Pinpoint the cell where the given text exists, returning its [x, y] midpoint coordinate. 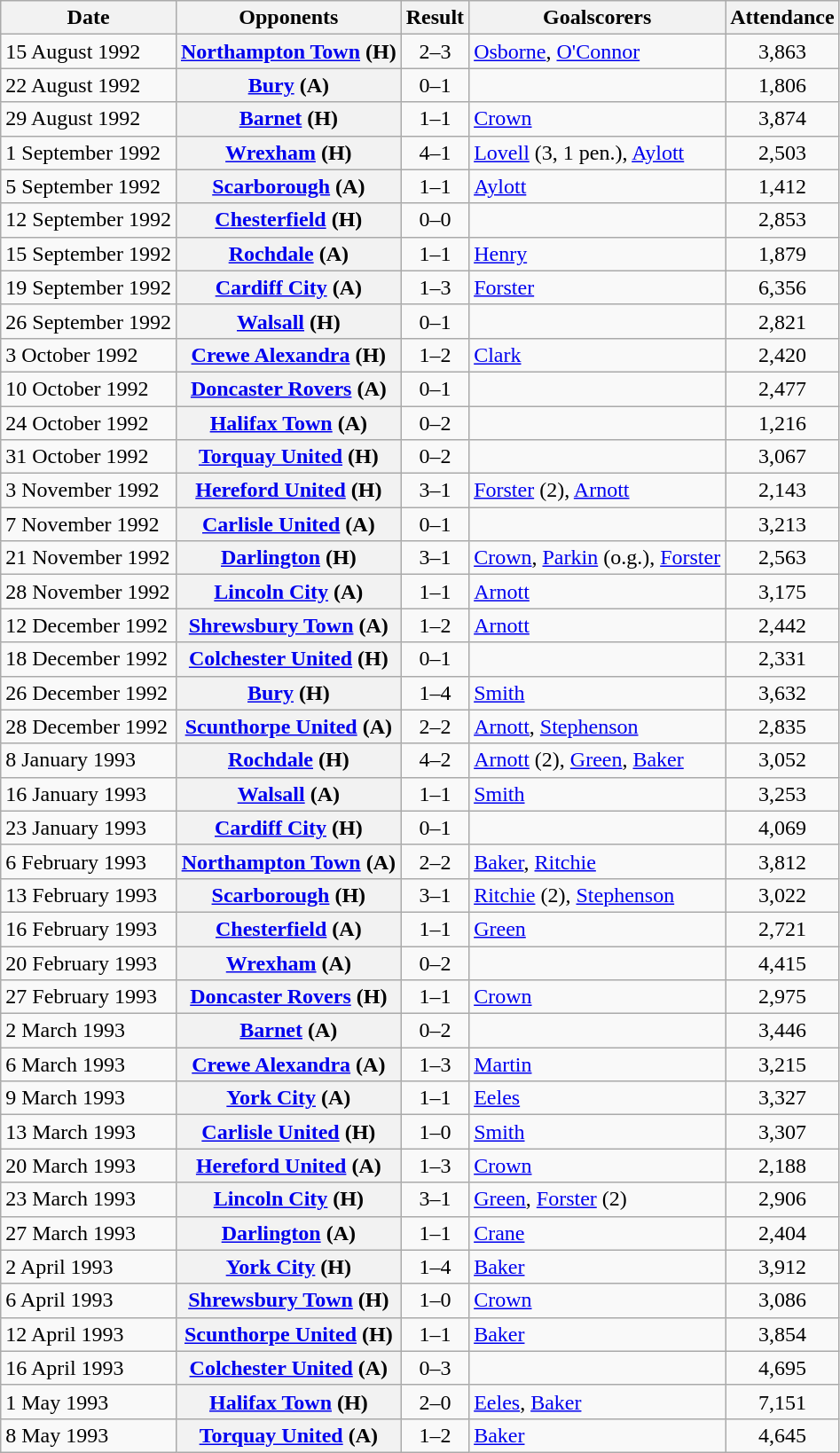
1 September 1992 [89, 153]
21 November 1992 [89, 558]
2,143 [782, 491]
22 August 1992 [89, 85]
3,863 [782, 51]
Colchester United (A) [288, 1368]
4,415 [782, 962]
3,327 [782, 1098]
20 February 1993 [89, 962]
19 September 1992 [89, 287]
Walsall (A) [288, 794]
1,879 [782, 254]
York City (A) [288, 1098]
6 February 1993 [89, 861]
3,307 [782, 1132]
4–2 [435, 760]
28 November 1992 [89, 592]
1,216 [782, 423]
Shrewsbury Town (A) [288, 625]
2,442 [782, 625]
3,812 [782, 861]
27 February 1993 [89, 997]
Green, Forster (2) [598, 1199]
2,188 [782, 1166]
27 March 1993 [89, 1233]
Doncaster Rovers (A) [288, 389]
6,356 [782, 287]
Lincoln City (A) [288, 592]
3,446 [782, 1031]
2 March 1993 [89, 1031]
1,412 [782, 186]
Crane [598, 1233]
12 September 1992 [89, 220]
0–0 [435, 220]
Ritchie (2), Stephenson [598, 895]
Result [435, 18]
2,563 [782, 558]
18 December 1992 [89, 659]
6 March 1993 [89, 1064]
15 September 1992 [89, 254]
3,175 [782, 592]
2,477 [782, 389]
York City (H) [288, 1267]
Shrewsbury Town (H) [288, 1300]
12 December 1992 [89, 625]
28 December 1992 [89, 726]
Crown, Parkin (o.g.), Forster [598, 558]
2,835 [782, 726]
Martin [598, 1064]
Arnott, Stephenson [598, 726]
2,404 [782, 1233]
12 April 1993 [89, 1334]
2,420 [782, 355]
4,645 [782, 1435]
8 May 1993 [89, 1435]
Henry [598, 254]
2–0 [435, 1402]
29 August 1992 [89, 119]
Bury (A) [288, 85]
3 October 1992 [89, 355]
Halifax Town (A) [288, 423]
Northampton Town (H) [288, 51]
Aylott [598, 186]
Hereford United (H) [288, 491]
Eeles [598, 1098]
13 February 1993 [89, 895]
Lincoln City (H) [288, 1199]
23 March 1993 [89, 1199]
3,912 [782, 1267]
Opponents [288, 18]
Scarborough (A) [288, 186]
26 September 1992 [89, 321]
Hereford United (A) [288, 1166]
4–1 [435, 153]
Chesterfield (H) [288, 220]
Date [89, 18]
Attendance [782, 18]
2,821 [782, 321]
Colchester United (H) [288, 659]
Halifax Town (H) [288, 1402]
3,253 [782, 794]
Carlisle United (A) [288, 524]
3,086 [782, 1300]
23 January 1993 [89, 828]
3,213 [782, 524]
Cardiff City (A) [288, 287]
Cardiff City (H) [288, 828]
Wrexham (A) [288, 962]
9 March 1993 [89, 1098]
6 April 1993 [89, 1300]
Baker, Ritchie [598, 861]
Forster (2), Arnott [598, 491]
16 January 1993 [89, 794]
Darlington (H) [288, 558]
2 April 1993 [89, 1267]
1,806 [782, 85]
15 August 1992 [89, 51]
26 December 1992 [89, 693]
7,151 [782, 1402]
Crewe Alexandra (A) [288, 1064]
3,854 [782, 1334]
1 May 1993 [89, 1402]
2,721 [782, 929]
4,069 [782, 828]
Scarborough (H) [288, 895]
2,906 [782, 1199]
0–3 [435, 1368]
2,503 [782, 153]
Osborne, O'Connor [598, 51]
Wrexham (H) [288, 153]
Chesterfield (A) [288, 929]
13 March 1993 [89, 1132]
Crewe Alexandra (H) [288, 355]
2,853 [782, 220]
Scunthorpe United (A) [288, 726]
2,331 [782, 659]
3,052 [782, 760]
Eeles, Baker [598, 1402]
Goalscorers [598, 18]
Northampton Town (A) [288, 861]
31 October 1992 [89, 457]
Bury (H) [288, 693]
Lovell (3, 1 pen.), Aylott [598, 153]
24 October 1992 [89, 423]
Rochdale (H) [288, 760]
Rochdale (A) [288, 254]
Clark [598, 355]
16 February 1993 [89, 929]
3 November 1992 [89, 491]
Arnott (2), Green, Baker [598, 760]
2–3 [435, 51]
Torquay United (A) [288, 1435]
16 April 1993 [89, 1368]
2,975 [782, 997]
Barnet (H) [288, 119]
Torquay United (H) [288, 457]
Scunthorpe United (H) [288, 1334]
Darlington (A) [288, 1233]
3,215 [782, 1064]
Forster [598, 287]
Carlisle United (H) [288, 1132]
Green [598, 929]
4,695 [782, 1368]
Barnet (A) [288, 1031]
8 January 1993 [89, 760]
3,067 [782, 457]
10 October 1992 [89, 389]
7 November 1992 [89, 524]
3,632 [782, 693]
5 September 1992 [89, 186]
Doncaster Rovers (H) [288, 997]
3,874 [782, 119]
3,022 [782, 895]
Walsall (H) [288, 321]
20 March 1993 [89, 1166]
